Find where the given text appears and provide that cell's center as [X, Y] coordinate. 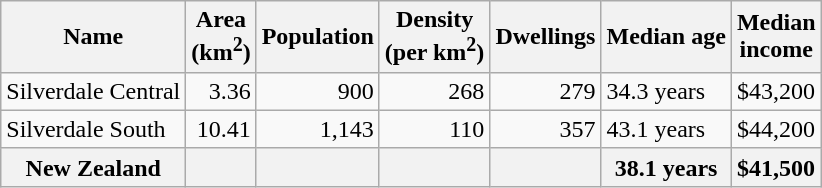
Density(per km2) [434, 37]
3.36 [221, 91]
279 [546, 91]
268 [434, 91]
Area(km2) [221, 37]
900 [318, 91]
Population [318, 37]
$41,500 [776, 167]
110 [434, 129]
34.3 years [666, 91]
Name [94, 37]
$44,200 [776, 129]
Median age [666, 37]
Medianincome [776, 37]
38.1 years [666, 167]
1,143 [318, 129]
Silverdale South [94, 129]
43.1 years [666, 129]
357 [546, 129]
New Zealand [94, 167]
Silverdale Central [94, 91]
10.41 [221, 129]
$43,200 [776, 91]
Dwellings [546, 37]
